Search for the cell housing the specified text and yield its (x, y) center coordinate. 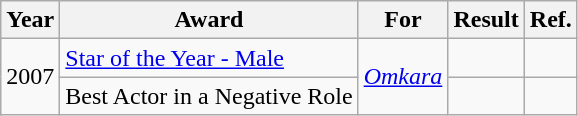
Best Actor in a Negative Role (209, 96)
Result (486, 20)
Omkara (403, 77)
Year (30, 20)
Star of the Year - Male (209, 58)
Ref. (550, 20)
For (403, 20)
Award (209, 20)
2007 (30, 77)
